Locate the cell with the specified text and output its (X, Y) center coordinate. 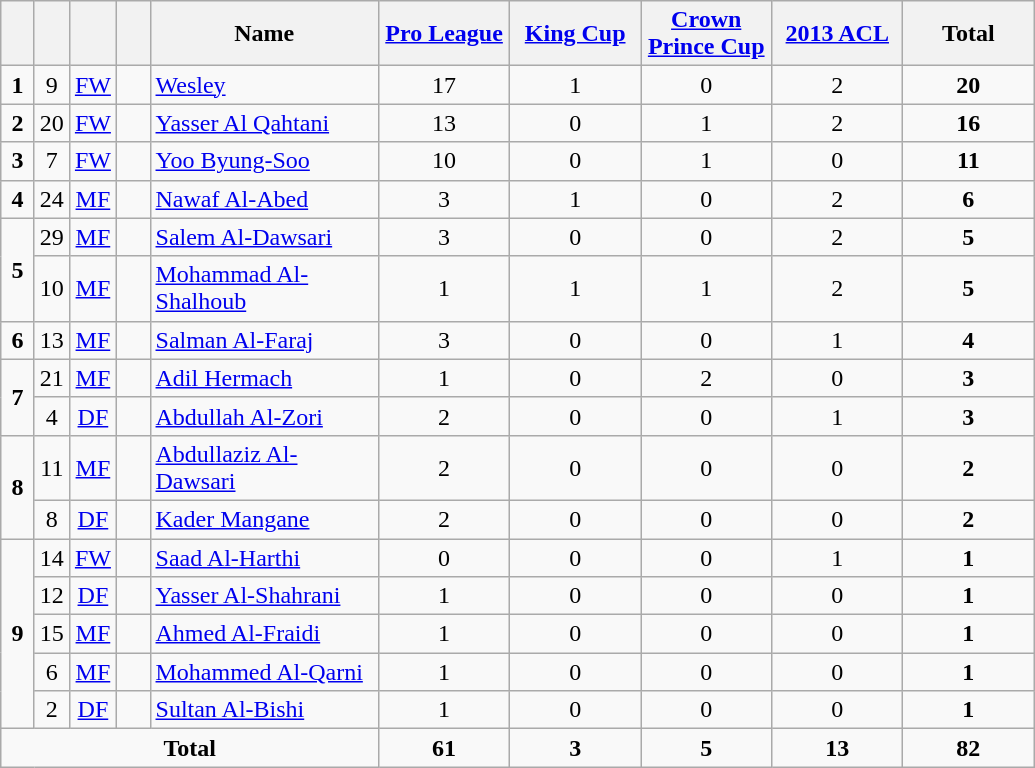
Mohammed Al-Qarni (264, 672)
82 (968, 748)
Name (264, 34)
Ahmed Al-Fraidi (264, 634)
Pro League (444, 34)
14 (52, 557)
Nawaf Al-Abed (264, 199)
61 (444, 748)
Yasser Al Qahtani (264, 123)
Adil Hermach (264, 378)
17 (444, 85)
Saad Al-Harthi (264, 557)
Crown Prince Cup (706, 34)
King Cup (576, 34)
Sultan Al-Bishi (264, 710)
Abdullaziz Al-Dawsari (264, 468)
29 (52, 237)
Abdullah Al-Zori (264, 416)
21 (52, 378)
24 (52, 199)
12 (52, 596)
16 (968, 123)
Salman Al-Faraj (264, 340)
15 (52, 634)
Salem Al-Dawsari (264, 237)
Wesley (264, 85)
Yasser Al-Shahrani (264, 596)
Yoo Byung-Soo (264, 161)
Mohammad Al-Shalhoub (264, 288)
2013 ACL (838, 34)
Kader Mangane (264, 519)
